Pinpoint the cell where the given text exists, returning its [x, y] midpoint coordinate. 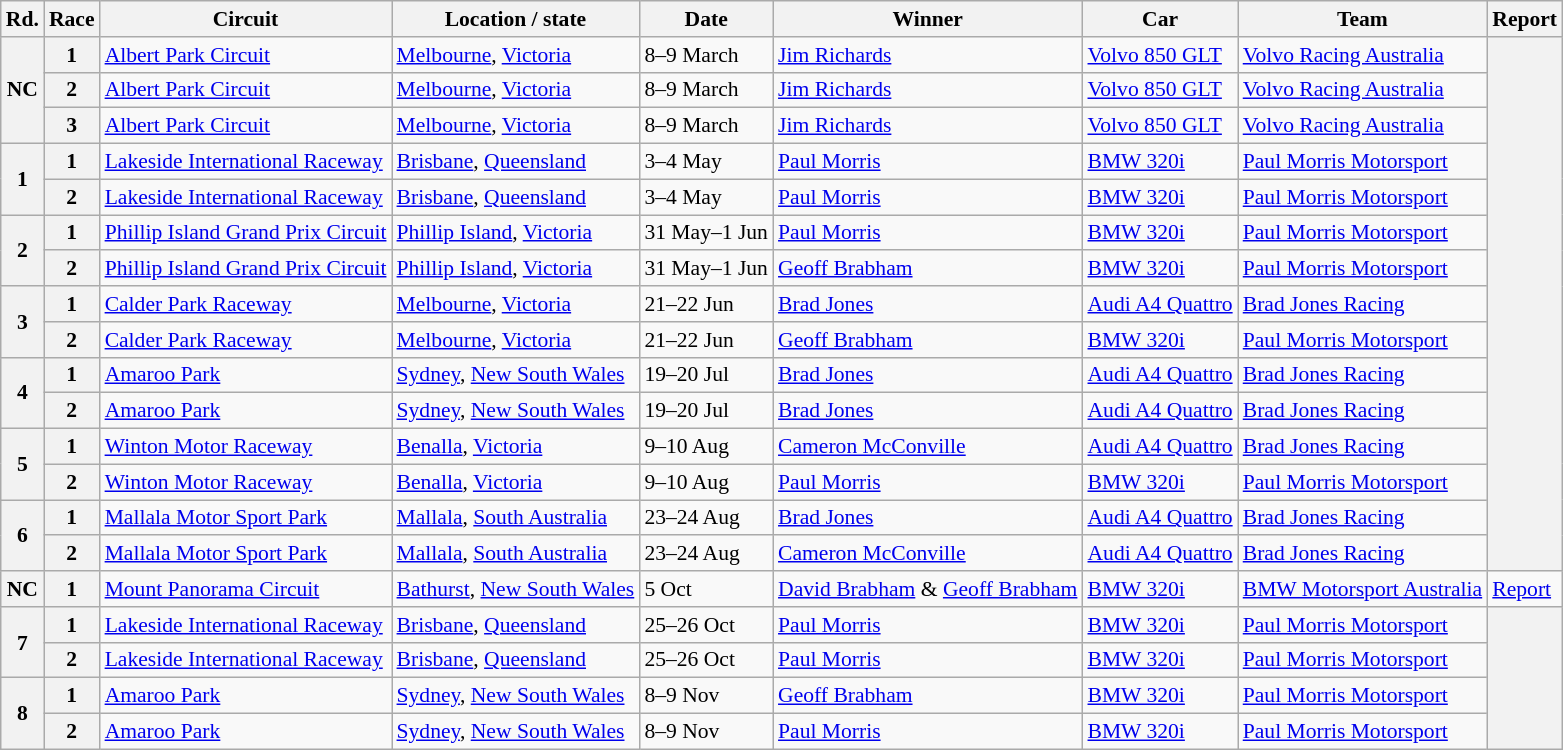
8 [22, 714]
Team [1363, 19]
Rd. [22, 19]
Race [72, 19]
Location / state [516, 19]
Mount Panorama Circuit [246, 589]
5 [22, 464]
Circuit [246, 19]
5 Oct [706, 589]
Date [706, 19]
Winner [928, 19]
7 [22, 642]
Car [1160, 19]
David Brabham & Geoff Brabham [928, 589]
4 [22, 392]
Bathurst, New South Wales [516, 589]
6 [22, 536]
BMW Motorsport Australia [1363, 589]
